Determine the (X, Y) coordinate at the center of the cell enclosing the given text.  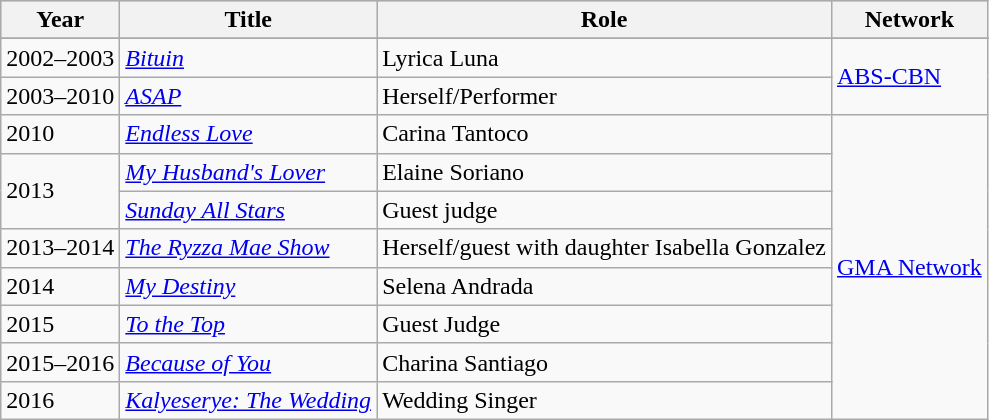
2002–2003 (60, 58)
Kalyeserye: The Wedding (248, 400)
Wedding Singer (604, 400)
Guest Judge (604, 324)
Network (909, 20)
2013 (60, 191)
Endless Love (248, 134)
2003–2010 (60, 96)
My Destiny (248, 286)
Herself/Performer (604, 96)
The Ryzza Mae Show (248, 248)
Carina Tantoco (604, 134)
2010 (60, 134)
Guest judge (604, 210)
2016 (60, 400)
GMA Network (909, 267)
To the Top (248, 324)
Because of You (248, 362)
Role (604, 20)
Elaine Soriano (604, 172)
My Husband's Lover (248, 172)
2014 (60, 286)
Sunday All Stars (248, 210)
ASAP (248, 96)
Year (60, 20)
Lyrica Luna (604, 58)
Selena Andrada (604, 286)
2015 (60, 324)
2013–2014 (60, 248)
ABS-CBN (909, 77)
Charina Santiago (604, 362)
2015–2016 (60, 362)
Title (248, 20)
Bituin (248, 58)
Herself/guest with daughter Isabella Gonzalez (604, 248)
